For the text-containing cell, return its midpoint in [x, y] coordinate format. 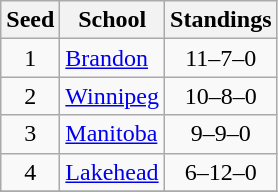
6–12–0 [221, 172]
4 [30, 172]
Manitoba [112, 134]
3 [30, 134]
Lakehead [112, 172]
10–8–0 [221, 96]
Seed [30, 20]
9–9–0 [221, 134]
1 [30, 58]
11–7–0 [221, 58]
Winnipeg [112, 96]
2 [30, 96]
Standings [221, 20]
School [112, 20]
Brandon [112, 58]
